Locate the cell with the specified text and output its (X, Y) center coordinate. 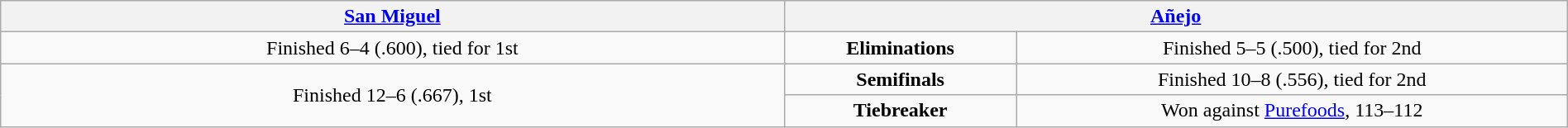
Finished 6–4 (.600), tied for 1st (392, 48)
Finished 5–5 (.500), tied for 2nd (1292, 48)
Eliminations (900, 48)
Añejo (1176, 17)
Finished 12–6 (.667), 1st (392, 95)
Won against Purefoods, 113–112 (1292, 111)
Semifinals (900, 79)
Finished 10–8 (.556), tied for 2nd (1292, 79)
Tiebreaker (900, 111)
San Miguel (392, 17)
